Provide the (X, Y) coordinate of the cell's center where the given text is located.  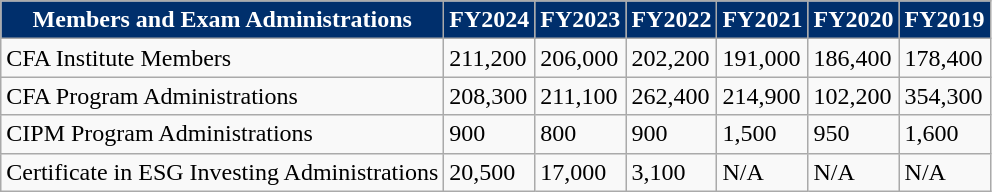
211,200 (490, 58)
CFA Institute Members (222, 58)
206,000 (580, 58)
202,200 (672, 58)
FY2021 (762, 20)
211,100 (580, 96)
214,900 (762, 96)
FY2022 (672, 20)
1,500 (762, 134)
208,300 (490, 96)
262,400 (672, 96)
191,000 (762, 58)
800 (580, 134)
FY2020 (854, 20)
Members and Exam Administrations (222, 20)
17,000 (580, 172)
FY2019 (944, 20)
102,200 (854, 96)
20,500 (490, 172)
CFA Program Administrations (222, 96)
CIPM Program Administrations (222, 134)
950 (854, 134)
FY2024 (490, 20)
178,400 (944, 58)
3,100 (672, 172)
354,300 (944, 96)
Certificate in ESG Investing Administrations (222, 172)
1,600 (944, 134)
FY2023 (580, 20)
186,400 (854, 58)
